Extract the [x, y] coordinate from the center of the cell holding the provided text.  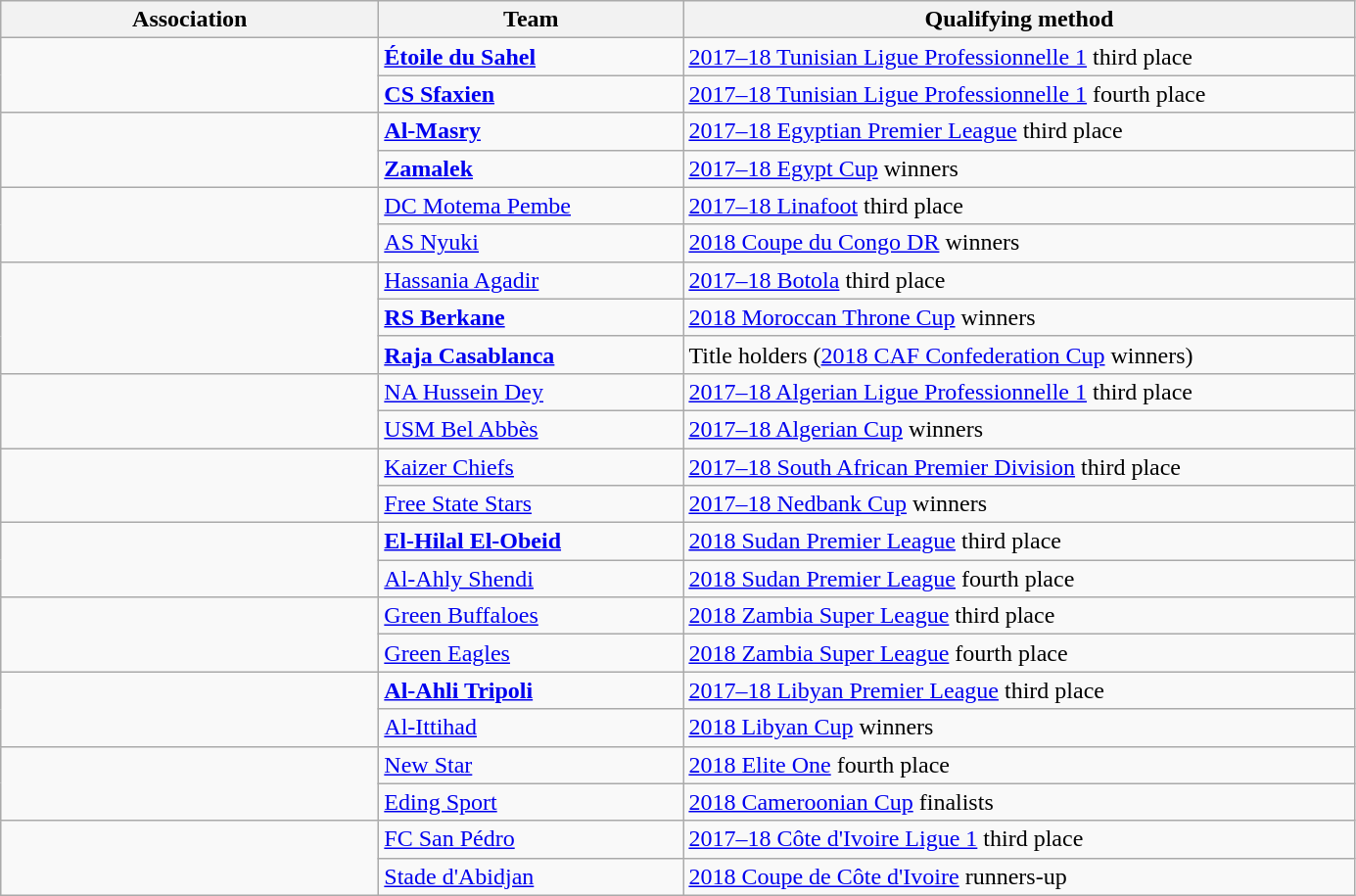
FC San Pédro [531, 839]
2018 Moroccan Throne Cup winners [1019, 317]
USM Bel Abbès [531, 429]
2018 Libyan Cup winners [1019, 728]
2017–18 Algerian Cup winners [1019, 429]
Étoile du Sahel [531, 57]
Al-Masry [531, 131]
Free State Stars [531, 504]
2018 Zambia Super League fourth place [1019, 653]
2017–18 Libyan Premier League third place [1019, 690]
2017–18 South African Premier Division third place [1019, 467]
2018 Coupe de Côte d'Ivoire runners-up [1019, 876]
Green Buffaloes [531, 616]
Raja Casablanca [531, 354]
2017–18 Tunisian Ligue Professionnelle 1 third place [1019, 57]
2017–18 Egyptian Premier League third place [1019, 131]
Al-Ittihad [531, 728]
2017–18 Botola third place [1019, 280]
Al-Ahly Shendi [531, 579]
Association [190, 20]
Al-Ahli Tripoli [531, 690]
2018 Zambia Super League third place [1019, 616]
AS Nyuki [531, 243]
2017–18 Tunisian Ligue Professionnelle 1 fourth place [1019, 94]
Zamalek [531, 168]
Green Eagles [531, 653]
2017–18 Linafoot third place [1019, 206]
NA Hussein Dey [531, 392]
2018 Sudan Premier League third place [1019, 542]
DC Motema Pembe [531, 206]
Stade d'Abidjan [531, 876]
2018 Elite One fourth place [1019, 765]
El-Hilal El-Obeid [531, 542]
Team [531, 20]
2017–18 Algerian Ligue Professionnelle 1 third place [1019, 392]
Hassania Agadir [531, 280]
Eding Sport [531, 802]
2018 Sudan Premier League fourth place [1019, 579]
Title holders (2018 CAF Confederation Cup winners) [1019, 354]
Kaizer Chiefs [531, 467]
2017–18 Nedbank Cup winners [1019, 504]
2018 Cameroonian Cup finalists [1019, 802]
CS Sfaxien [531, 94]
2017–18 Egypt Cup winners [1019, 168]
2018 Coupe du Congo DR winners [1019, 243]
Qualifying method [1019, 20]
RS Berkane [531, 317]
2017–18 Côte d'Ivoire Ligue 1 third place [1019, 839]
New Star [531, 765]
